Detect which cell encompasses the target text, then output its (x, y) center coordinate. 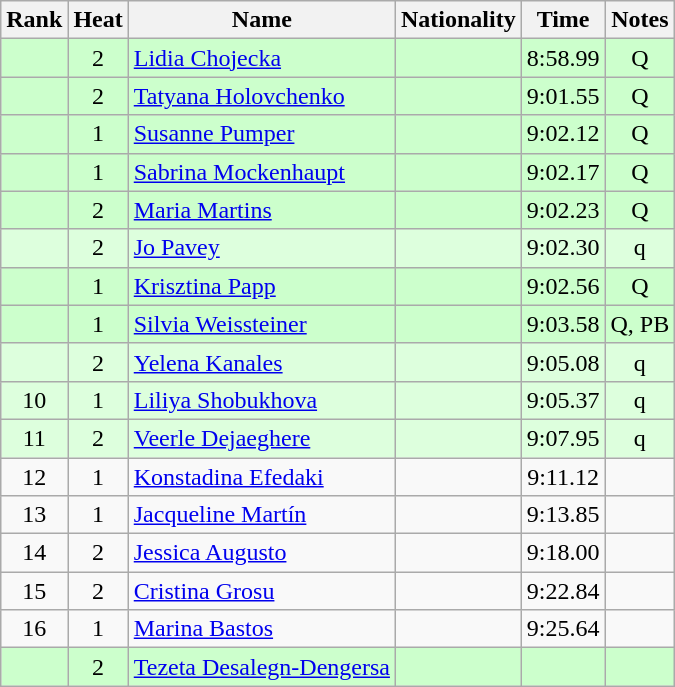
Name (262, 20)
Jessica Augusto (262, 553)
9:22.84 (563, 591)
14 (34, 553)
9:02.56 (563, 286)
10 (34, 400)
9:02.12 (563, 134)
Heat (98, 20)
Notes (640, 20)
9:05.08 (563, 362)
Cristina Grosu (262, 591)
9:25.64 (563, 629)
Nationality (458, 20)
Konstadina Efedaki (262, 477)
8:58.99 (563, 58)
Susanne Pumper (262, 134)
9:02.30 (563, 248)
Q, PB (640, 324)
15 (34, 591)
Marina Bastos (262, 629)
9:01.55 (563, 96)
Sabrina Mockenhaupt (262, 172)
Jo Pavey (262, 248)
13 (34, 515)
Jacqueline Martín (262, 515)
12 (34, 477)
9:05.37 (563, 400)
Lidia Chojecka (262, 58)
9:07.95 (563, 438)
9:11.12 (563, 477)
Liliya Shobukhova (262, 400)
9:03.58 (563, 324)
Time (563, 20)
Silvia Weissteiner (262, 324)
11 (34, 438)
9:02.23 (563, 210)
Rank (34, 20)
9:13.85 (563, 515)
Maria Martins (262, 210)
Krisztina Papp (262, 286)
9:18.00 (563, 553)
Veerle Dejaeghere (262, 438)
Yelena Kanales (262, 362)
Tezeta Desalegn-Dengersa (262, 667)
Tatyana Holovchenko (262, 96)
9:02.17 (563, 172)
16 (34, 629)
